Determine the [x, y] coordinate at the center of the cell enclosing the given text.  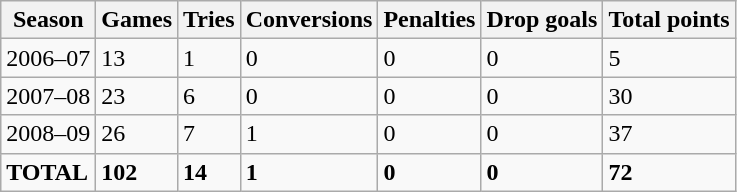
TOTAL [48, 172]
7 [210, 134]
Conversions [309, 20]
5 [669, 58]
2006–07 [48, 58]
30 [669, 96]
26 [137, 134]
14 [210, 172]
102 [137, 172]
Drop goals [542, 20]
Tries [210, 20]
2008–09 [48, 134]
6 [210, 96]
13 [137, 58]
72 [669, 172]
2007–08 [48, 96]
Total points [669, 20]
Season [48, 20]
23 [137, 96]
Penalties [430, 20]
37 [669, 134]
Games [137, 20]
